Return [x, y] of the center of cell containing provided text 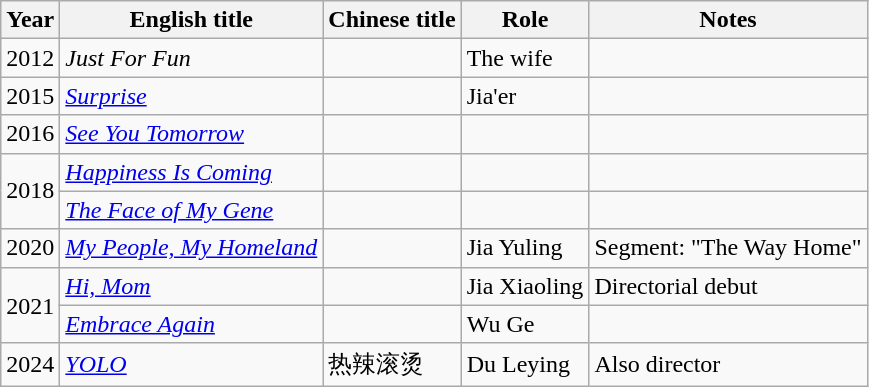
2020 [30, 248]
2018 [30, 191]
Hi, Mom [192, 286]
Year [30, 20]
My People, My Homeland [192, 248]
The Face of My Gene [192, 210]
Directorial debut [728, 286]
The wife [525, 58]
2016 [30, 134]
Wu Ge [525, 324]
See You Tomorrow [192, 134]
Notes [728, 20]
2015 [30, 96]
English title [192, 20]
Chinese title [392, 20]
Surprise [192, 96]
2012 [30, 58]
Role [525, 20]
Also director [728, 364]
2021 [30, 305]
Segment: "The Way Home" [728, 248]
Happiness Is Coming [192, 172]
YOLO [192, 364]
热辣滚烫 [392, 364]
2024 [30, 364]
Jia'er [525, 96]
Jia Xiaoling [525, 286]
Du Leying [525, 364]
Embrace Again [192, 324]
Just For Fun [192, 58]
Jia Yuling [525, 248]
